Capture the cell that displays the provided text and extract its [X, Y] central coordinate. 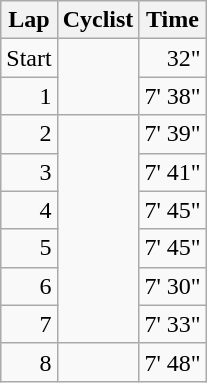
7' 30" [172, 286]
32" [172, 58]
7 [29, 324]
7' 39" [172, 134]
8 [29, 362]
6 [29, 286]
4 [29, 210]
7' 48" [172, 362]
1 [29, 96]
7' 41" [172, 172]
Start [29, 58]
Time [172, 20]
2 [29, 134]
3 [29, 172]
7' 38" [172, 96]
7' 33" [172, 324]
Cyclist [98, 20]
Lap [29, 20]
5 [29, 248]
